Return the (x, y) coordinate for the center point of the cell that contains the specified text.  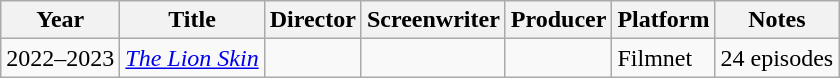
2022–2023 (60, 58)
Filmnet (664, 58)
Director (312, 20)
Screenwriter (433, 20)
The Lion Skin (192, 58)
Notes (777, 20)
Year (60, 20)
Platform (664, 20)
Title (192, 20)
24 episodes (777, 58)
Producer (558, 20)
